Find where the given text appears and provide that cell's center as [x, y] coordinate. 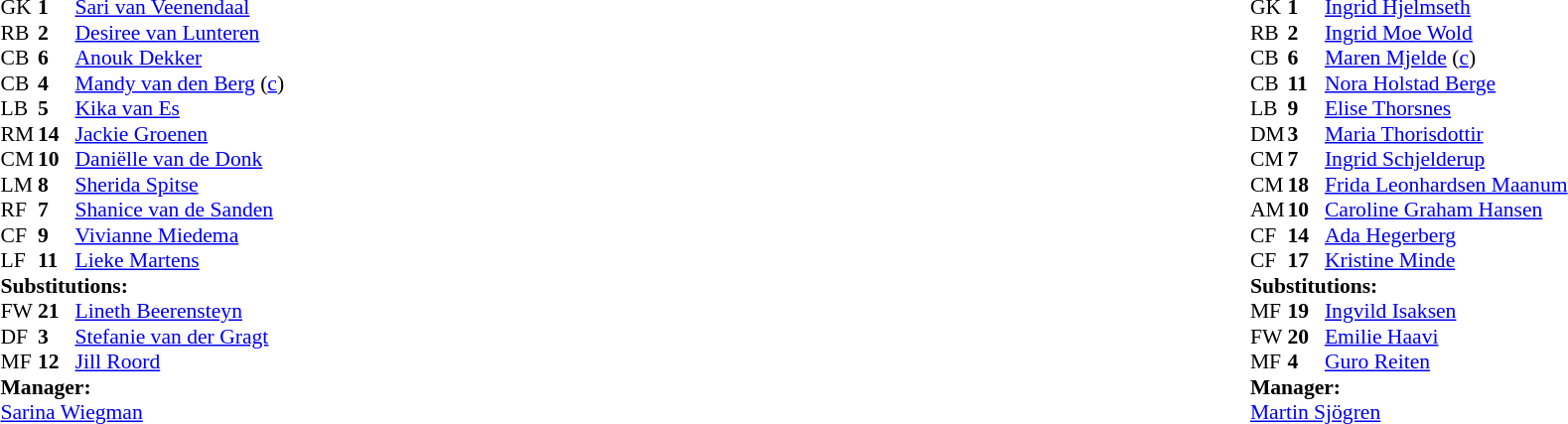
Frida Leonhardsen Maanum [1446, 185]
8 [57, 185]
Desiree van Lunteren [181, 33]
12 [57, 362]
Jackie Groenen [181, 134]
Jill Roord [181, 362]
Vivianne Miedema [181, 235]
19 [1306, 311]
LM [19, 185]
Elise Thorsnes [1446, 108]
Kika van Es [181, 108]
21 [57, 311]
Anouk Dekker [181, 59]
LF [19, 261]
Ingvild Isaksen [1446, 311]
Nora Holstad Berge [1446, 83]
20 [1306, 337]
RF [19, 210]
Lineth Beerensteyn [181, 311]
DF [19, 337]
Lieke Martens [181, 261]
RM [19, 134]
17 [1306, 261]
Maria Thorisdottir [1446, 134]
5 [57, 108]
Caroline Graham Hansen [1446, 210]
Guro Reiten [1446, 362]
Daniëlle van de Donk [181, 160]
Ingrid Moe Wold [1446, 33]
Shanice van de Sanden [181, 210]
DM [1269, 134]
Sherida Spitse [181, 185]
Maren Mjelde (c) [1446, 59]
Stefanie van der Gragt [181, 337]
Ada Hegerberg [1446, 235]
Mandy van den Berg (c) [181, 83]
Emilie Haavi [1446, 337]
Kristine Minde [1446, 261]
AM [1269, 210]
18 [1306, 185]
Ingrid Schjelderup [1446, 160]
